Return the [X, Y] coordinate for the center point of the cell that contains the specified text.  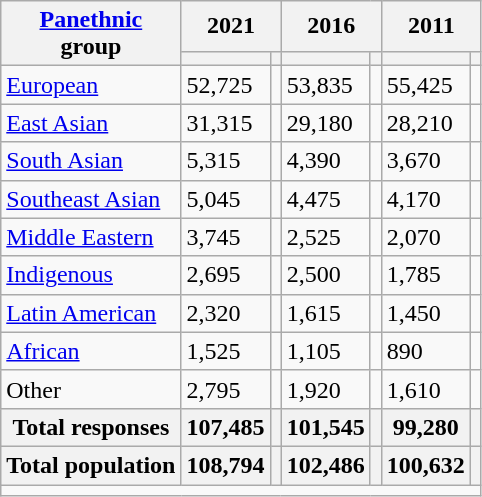
55,425 [426, 85]
99,280 [426, 427]
2,795 [226, 389]
1,105 [326, 351]
1,785 [426, 275]
2,320 [226, 313]
1,920 [326, 389]
Panethnicgroup [91, 34]
53,835 [326, 85]
2,070 [426, 237]
Middle Eastern [91, 237]
5,315 [226, 161]
101,545 [326, 427]
Total responses [91, 427]
890 [426, 351]
4,390 [326, 161]
Southeast Asian [91, 199]
4,170 [426, 199]
107,485 [226, 427]
1,615 [326, 313]
East Asian [91, 123]
Latin American [91, 313]
1,610 [426, 389]
2,525 [326, 237]
4,475 [326, 199]
108,794 [226, 465]
2,500 [326, 275]
1,450 [426, 313]
52,725 [226, 85]
African [91, 351]
European [91, 85]
Indigenous [91, 275]
102,486 [326, 465]
100,632 [426, 465]
2016 [331, 26]
2021 [231, 26]
28,210 [426, 123]
2011 [431, 26]
3,745 [226, 237]
South Asian [91, 161]
1,525 [226, 351]
29,180 [326, 123]
Total population [91, 465]
5,045 [226, 199]
2,695 [226, 275]
31,315 [226, 123]
3,670 [426, 161]
Other [91, 389]
